Return the [X, Y] coordinate for the center point of the cell that contains the specified text.  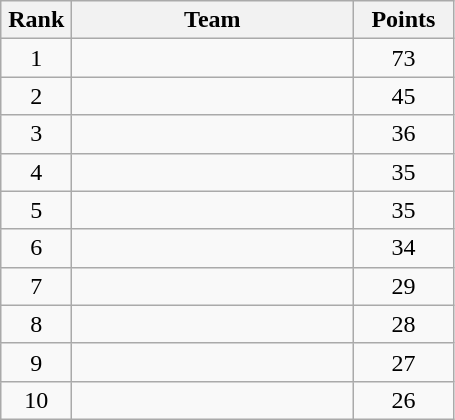
6 [36, 248]
26 [404, 400]
28 [404, 324]
10 [36, 400]
Points [404, 20]
29 [404, 286]
36 [404, 134]
4 [36, 172]
5 [36, 210]
45 [404, 96]
8 [36, 324]
9 [36, 362]
2 [36, 96]
1 [36, 58]
Rank [36, 20]
73 [404, 58]
27 [404, 362]
Team [212, 20]
34 [404, 248]
3 [36, 134]
7 [36, 286]
